Provide the (X, Y) coordinate of the cell's center where the given text is located.  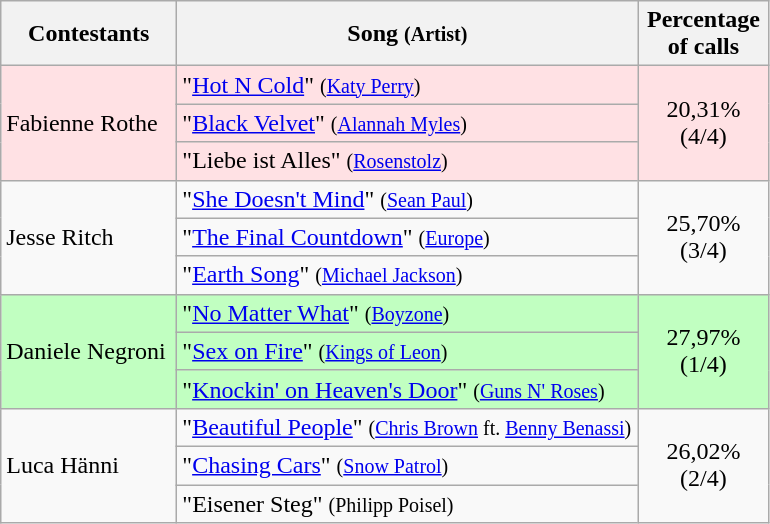
Fabienne Rothe (89, 123)
"The Final Countdown" (Europe) (408, 237)
"She Doesn't Mind" (Sean Paul) (408, 199)
"Earth Song" (Michael Jackson) (408, 275)
"Hot N Cold" (Katy Perry) (408, 85)
"Eisener Steg" (Philipp Poisel) (408, 503)
26,02% (2/4) (704, 465)
Percentage of calls (704, 34)
"Sex on Fire" (Kings of Leon) (408, 351)
"No Matter What" (Boyzone) (408, 313)
"Knockin' on Heaven's Door" (Guns N' Roses) (408, 389)
20,31% (4/4) (704, 123)
27,97% (1/4) (704, 351)
25,70% (3/4) (704, 237)
"Chasing Cars" (Snow Patrol) (408, 465)
Jesse Ritch (89, 237)
Song (Artist) (408, 34)
Daniele Negroni (89, 351)
"Beautiful People" (Chris Brown ft. Benny Benassi) (408, 427)
Luca Hänni (89, 465)
"Liebe ist Alles" (Rosenstolz) (408, 161)
"Black Velvet" (Alannah Myles) (408, 123)
Contestants (89, 34)
